Return (X, Y) of the center of cell containing provided text 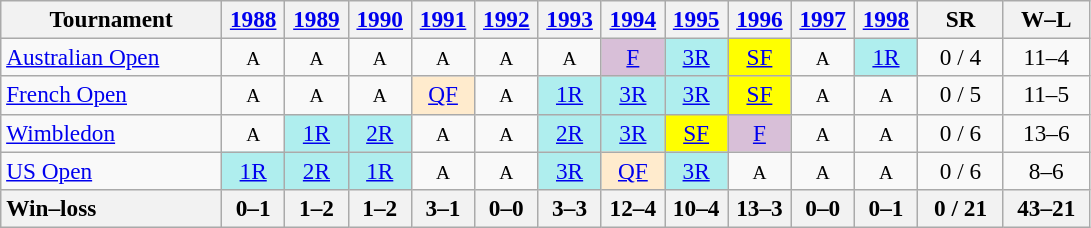
0 / 5 (961, 95)
10–4 (696, 208)
13–6 (1046, 133)
0 / 4 (961, 57)
11–4 (1046, 57)
3–1 (442, 208)
1992 (506, 19)
8–6 (1046, 170)
1998 (886, 19)
1996 (760, 19)
SR (961, 19)
0 / 21 (961, 208)
1997 (822, 19)
Wimbledon (112, 133)
French Open (112, 95)
Australian Open (112, 57)
Win–loss (112, 208)
13–3 (760, 208)
43–21 (1046, 208)
1989 (316, 19)
1993 (570, 19)
1990 (380, 19)
1994 (632, 19)
US Open (112, 170)
3–3 (570, 208)
W–L (1046, 19)
12–4 (632, 208)
1988 (254, 19)
1991 (442, 19)
Tournament (112, 19)
11–5 (1046, 95)
1995 (696, 19)
